Pinpoint the cell where the given text exists, returning its (x, y) midpoint coordinate. 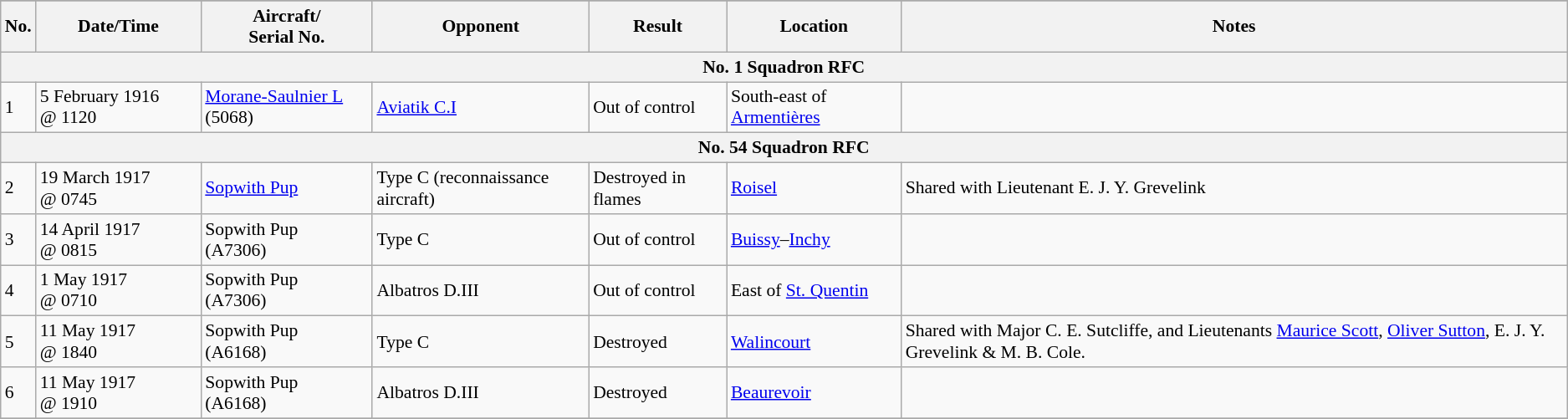
Walincourt (815, 341)
Date/Time (119, 27)
Aviatik C.I (480, 107)
11 May 1917@ 1910 (119, 393)
East of St. Quentin (815, 291)
14 April 1917@ 0815 (119, 239)
1 May 1917@ 0710 (119, 291)
11 May 1917@ 1840 (119, 341)
Morane-Saulnier L(5068) (286, 107)
2 (18, 189)
South-east of Armentières (815, 107)
Beaurevoir (815, 393)
4 (18, 291)
3 (18, 239)
Shared with Major C. E. Sutcliffe, and Lieutenants Maurice Scott, Oliver Sutton, E. J. Y. Grevelink & M. B. Cole. (1234, 341)
Buissy–Inchy (815, 239)
Shared with Lieutenant E. J. Y. Grevelink (1234, 189)
No. 54 Squadron RFC (784, 148)
5 February 1916@ 1120 (119, 107)
Destroyed in flames (657, 189)
6 (18, 393)
Roisel (815, 189)
19 March 1917@ 0745 (119, 189)
Opponent (480, 27)
1 (18, 107)
No. (18, 27)
Notes (1234, 27)
No. 1 Squadron RFC (784, 67)
Sopwith Pup (286, 189)
Location (815, 27)
5 (18, 341)
Result (657, 27)
Type C (reconnaissance aircraft) (480, 189)
Aircraft/Serial No. (286, 27)
